Extract the (X, Y) coordinate from the center of the cell holding the provided text.  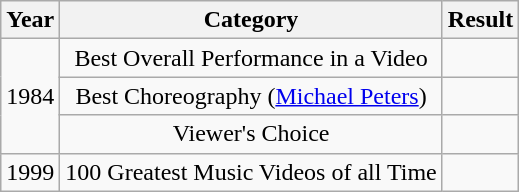
1999 (30, 172)
Result (480, 20)
Best Overall Performance in a Video (251, 58)
Best Choreography (Michael Peters) (251, 96)
Year (30, 20)
Category (251, 20)
100 Greatest Music Videos of all Time (251, 172)
Viewer's Choice (251, 134)
1984 (30, 96)
